Detect which cell encompasses the target text, then output its (X, Y) center coordinate. 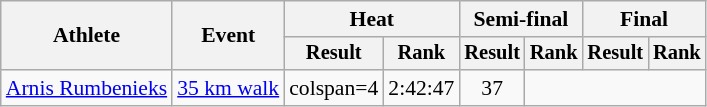
2:42:47 (421, 88)
35 km walk (228, 88)
37 (492, 88)
Heat (372, 19)
colspan=4 (334, 88)
Final (644, 19)
Semi-final (520, 19)
Athlete (86, 36)
Arnis Rumbenieks (86, 88)
Event (228, 36)
